Detect which cell encompasses the target text, then output its [X, Y] center coordinate. 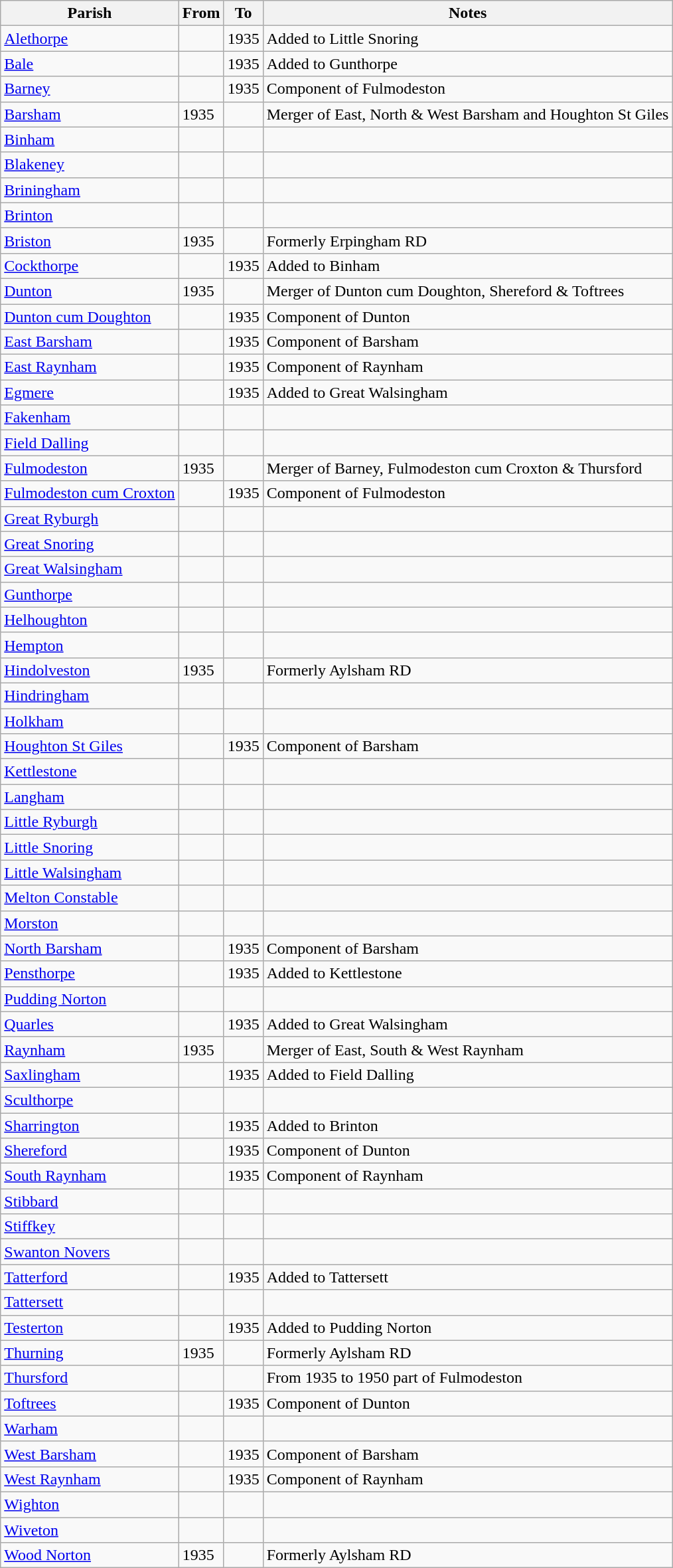
Formerly Erpingham RD [467, 240]
Added to Pudding Norton [467, 1328]
Added to Gunthorpe [467, 64]
Sculthorpe [90, 1100]
Houghton St Giles [90, 746]
Merger of Dunton cum Doughton, Shereford & Toftrees [467, 291]
Swanton Novers [90, 1252]
Little Ryburgh [90, 822]
Egmere [90, 392]
East Barsham [90, 342]
Melton Constable [90, 898]
Fulmodeston cum Croxton [90, 493]
Binham [90, 139]
Kettlestone [90, 772]
Parish [90, 13]
Stibbard [90, 1201]
From 1935 to 1950 part of Fulmodeston [467, 1378]
Raynham [90, 1049]
Thursford [90, 1378]
Added to Kettlestone [467, 974]
Blakeney [90, 165]
Langham [90, 797]
Merger of East, South & West Raynham [467, 1049]
Great Walsingham [90, 569]
Barney [90, 89]
Added to Binham [467, 266]
Bale [90, 64]
Sharrington [90, 1126]
Pensthorpe [90, 974]
Little Walsingham [90, 873]
Wood Norton [90, 1555]
Pudding Norton [90, 999]
From [201, 13]
Quarles [90, 1024]
Alethorpe [90, 39]
Tatterford [90, 1277]
Fakenham [90, 418]
Great Snoring [90, 544]
Barsham [90, 114]
Briningham [90, 190]
Little Snoring [90, 847]
Tattersett [90, 1302]
West Barsham [90, 1454]
Added to Brinton [467, 1126]
Morston [90, 923]
Stiffkey [90, 1227]
Hindolveston [90, 670]
Dunton cum Doughton [90, 317]
Cockthorpe [90, 266]
North Barsham [90, 948]
Great Ryburgh [90, 519]
Thurning [90, 1353]
Saxlingham [90, 1075]
South Raynham [90, 1176]
West Raynham [90, 1479]
Added to Tattersett [467, 1277]
Holkham [90, 721]
Toftrees [90, 1403]
Shereford [90, 1151]
Helhoughton [90, 620]
Added to Field Dalling [467, 1075]
Merger of East, North & West Barsham and Houghton St Giles [467, 114]
Wighton [90, 1504]
Added to Little Snoring [467, 39]
Notes [467, 13]
Warham [90, 1429]
Dunton [90, 291]
Field Dalling [90, 443]
Fulmodeston [90, 468]
Hempton [90, 645]
Testerton [90, 1328]
Wiveton [90, 1529]
To [243, 13]
Gunthorpe [90, 594]
Merger of Barney, Fulmodeston cum Croxton & Thursford [467, 468]
Briston [90, 240]
Hindringham [90, 695]
Brinton [90, 215]
East Raynham [90, 367]
